Determine the (x, y) coordinate at the center of the cell enclosing the given text.  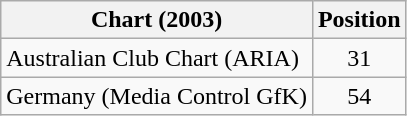
54 (359, 96)
Chart (2003) (157, 20)
31 (359, 58)
Australian Club Chart (ARIA) (157, 58)
Position (359, 20)
Germany (Media Control GfK) (157, 96)
